Search for the cell housing the specified text and yield its (X, Y) center coordinate. 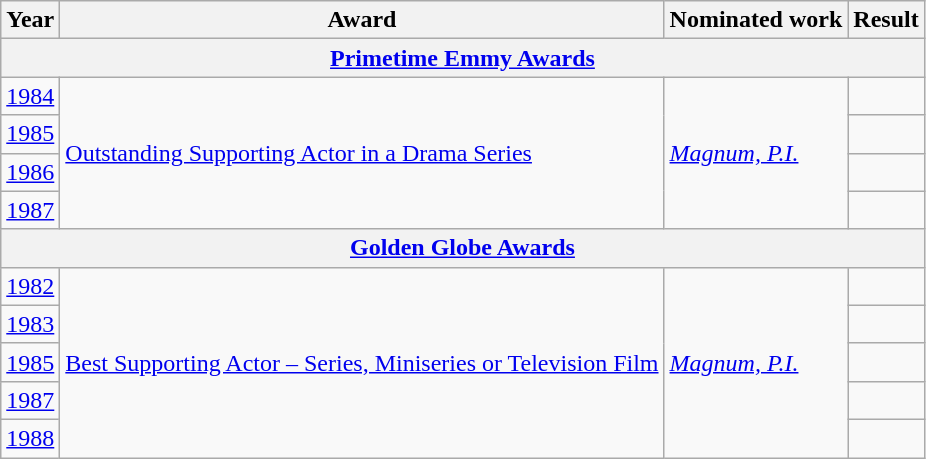
1983 (30, 324)
Best Supporting Actor – Series, Miniseries or Television Film (362, 362)
1986 (30, 172)
Outstanding Supporting Actor in a Drama Series (362, 153)
1982 (30, 286)
1984 (30, 96)
Golden Globe Awards (462, 248)
1988 (30, 438)
Award (362, 20)
Nominated work (756, 20)
Primetime Emmy Awards (462, 58)
Result (886, 20)
Year (30, 20)
